Search for the cell housing the specified text and yield its [x, y] center coordinate. 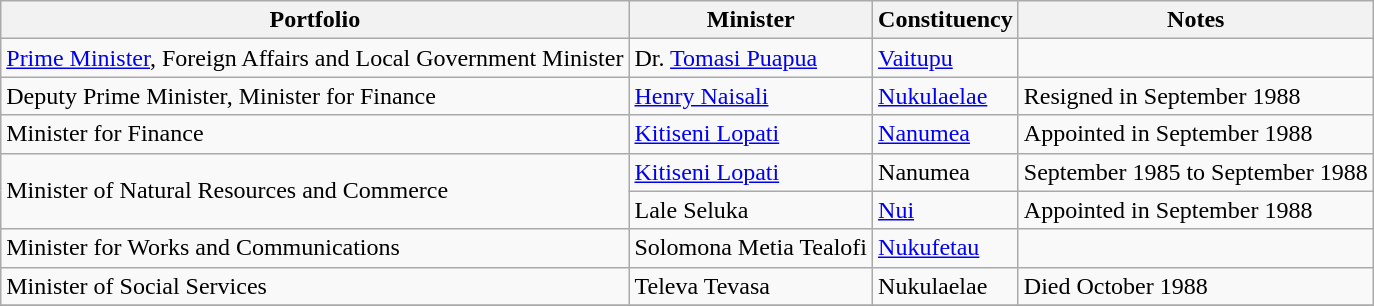
Lale Seluka [751, 210]
Televa Tevasa [751, 286]
Nukufetau [946, 248]
Minister of Social Services [315, 286]
Minister of Natural Resources and Commerce [315, 191]
Resigned in September 1988 [1196, 96]
Minister [751, 20]
Prime Minister, Foreign Affairs and Local Government Minister [315, 58]
Nui [946, 210]
Vaitupu [946, 58]
Portfolio [315, 20]
Henry Naisali [751, 96]
Constituency [946, 20]
Solomona Metia Tealofi [751, 248]
Died October 1988 [1196, 286]
September 1985 to September 1988 [1196, 172]
Minister for Finance [315, 134]
Deputy Prime Minister, Minister for Finance [315, 96]
Minister for Works and Communications [315, 248]
Notes [1196, 20]
Dr. Tomasi Puapua [751, 58]
